Output the (x, y) coordinate of the center of the cell containing the given text.  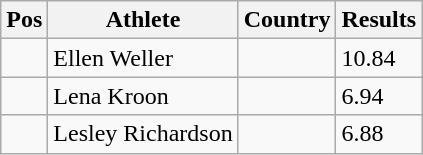
Pos (24, 20)
Lesley Richardson (143, 134)
6.94 (379, 96)
6.88 (379, 134)
Results (379, 20)
Athlete (143, 20)
Ellen Weller (143, 58)
10.84 (379, 58)
Lena Kroon (143, 96)
Country (287, 20)
